Search for the cell housing the specified text and yield its [x, y] center coordinate. 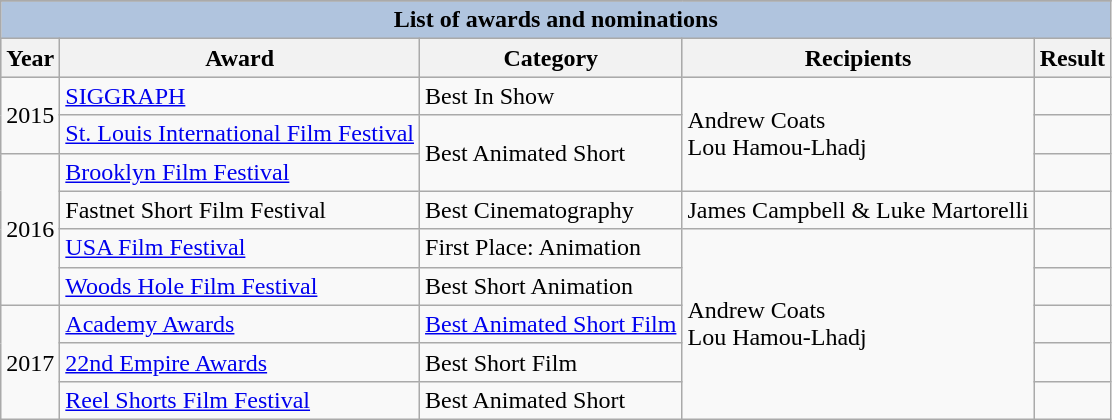
Best In Show [551, 96]
2017 [30, 362]
Fastnet Short Film Festival [240, 210]
Year [30, 58]
List of awards and nominations [556, 20]
USA Film Festival [240, 248]
Academy Awards [240, 324]
Award [240, 58]
Best Animated Short Film [551, 324]
SIGGRAPH [240, 96]
2016 [30, 229]
Recipients [858, 58]
Woods Hole Film Festival [240, 286]
St. Louis International Film Festival [240, 134]
First Place: Animation [551, 248]
Best Cinematography [551, 210]
James Campbell & Luke Martorelli [858, 210]
Category [551, 58]
Reel Shorts Film Festival [240, 400]
22nd Empire Awards [240, 362]
Best Short Animation [551, 286]
Brooklyn Film Festival [240, 172]
Result [1072, 58]
Best Short Film [551, 362]
2015 [30, 115]
